From the cell containing the given text, extract its center point as (X, Y) coordinate. 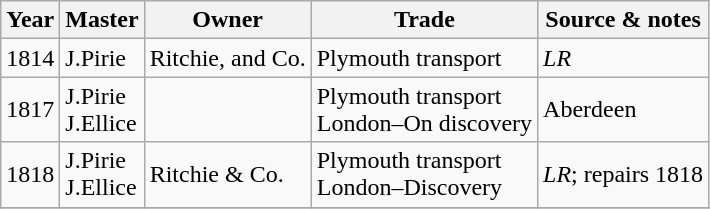
Plymouth transportLondon–Discovery (424, 174)
Master (102, 20)
Year (30, 20)
Plymouth transport (424, 58)
Owner (228, 20)
Aberdeen (624, 110)
1818 (30, 174)
Source & notes (624, 20)
Ritchie & Co. (228, 174)
Plymouth transportLondon–On discovery (424, 110)
Trade (424, 20)
LR; repairs 1818 (624, 174)
J.Pirie (102, 58)
LR (624, 58)
Ritchie, and Co. (228, 58)
1814 (30, 58)
1817 (30, 110)
